Capture the cell that displays the provided text and extract its [x, y] central coordinate. 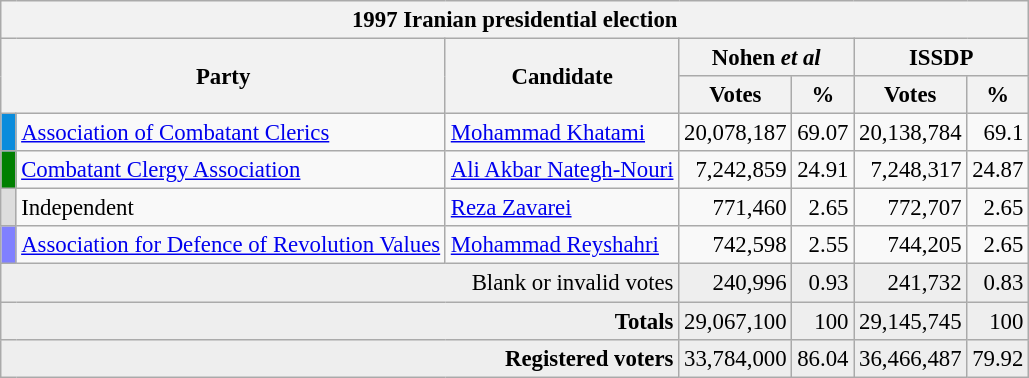
7,242,859 [736, 170]
Nohen et al [766, 58]
24.87 [998, 170]
742,598 [736, 245]
Association of Combatant Clerics [231, 133]
29,145,745 [910, 321]
240,996 [736, 283]
20,138,784 [910, 133]
0.83 [998, 283]
79.92 [998, 358]
33,784,000 [736, 358]
20,078,187 [736, 133]
2.55 [823, 245]
ISSDP [942, 58]
241,732 [910, 283]
29,067,100 [736, 321]
86.04 [823, 358]
Registered voters [340, 358]
69.1 [998, 133]
Ali Akbar Nategh-Nouri [562, 170]
771,460 [736, 208]
7,248,317 [910, 170]
Mohammad Khatami [562, 133]
1997 Iranian presidential election [515, 20]
36,466,487 [910, 358]
0.93 [823, 283]
Combatant Clergy Association [231, 170]
Candidate [562, 76]
Mohammad Reyshahri [562, 245]
Totals [340, 321]
Association for Defence of Revolution Values [231, 245]
772,707 [910, 208]
Blank or invalid votes [340, 283]
69.07 [823, 133]
24.91 [823, 170]
Party [224, 76]
Independent [231, 208]
744,205 [910, 245]
Reza Zavarei [562, 208]
